Return [X, Y] of the center of cell containing provided text 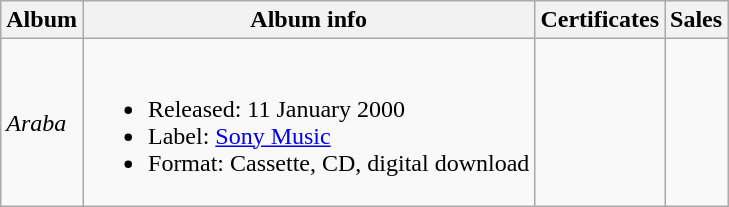
Sales [696, 20]
Album info [308, 20]
Released: 11 January 2000Label: Sony MusicFormat: Cassette, CD, digital download [308, 122]
Certificates [600, 20]
Araba [42, 122]
Album [42, 20]
